Output the (X, Y) coordinate of the center of the cell containing the given text.  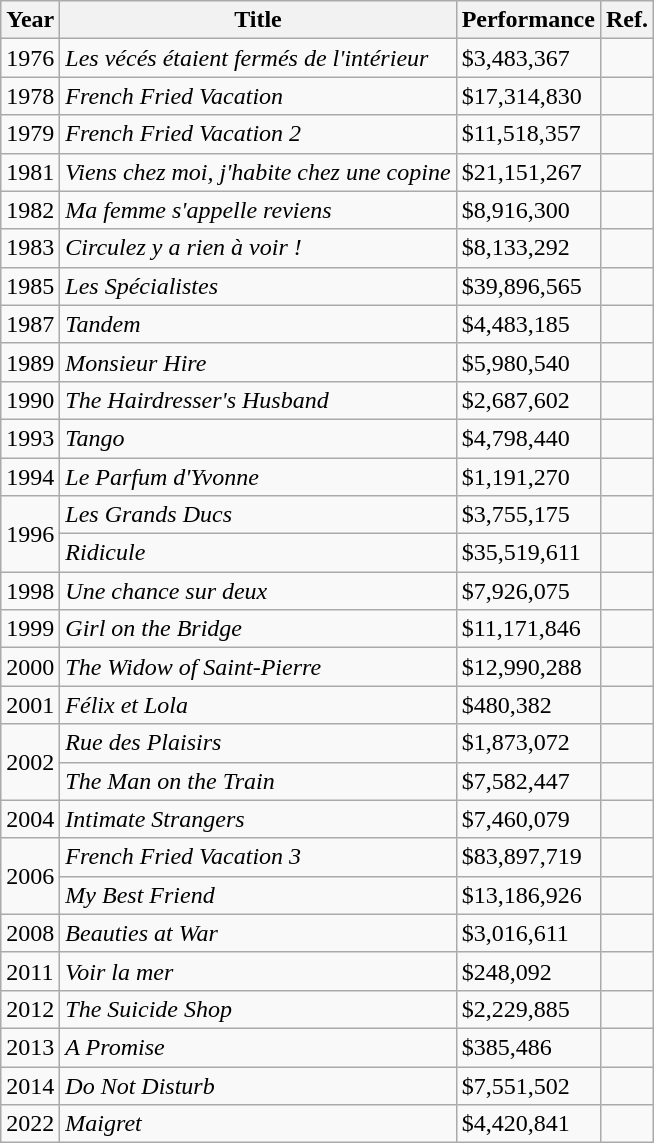
1989 (30, 362)
$2,687,602 (528, 400)
Les vécés étaient fermés de l'intérieur (258, 58)
$11,518,357 (528, 134)
The Widow of Saint-Pierre (258, 667)
Le Parfum d'Yvonne (258, 477)
Tandem (258, 324)
2013 (30, 1047)
1999 (30, 629)
1996 (30, 534)
2006 (30, 876)
A Promise (258, 1047)
Rue des Plaisirs (258, 743)
Tango (258, 438)
Ref. (626, 20)
Title (258, 20)
2014 (30, 1085)
2008 (30, 933)
Félix et Lola (258, 705)
The Hairdresser's Husband (258, 400)
$7,582,447 (528, 781)
$7,926,075 (528, 591)
1993 (30, 438)
Beauties at War (258, 933)
2004 (30, 819)
Voir la mer (258, 971)
Ma femme s'appelle reviens (258, 210)
$8,916,300 (528, 210)
2011 (30, 971)
$4,420,841 (528, 1124)
2001 (30, 705)
Intimate Strangers (258, 819)
$39,896,565 (528, 286)
1978 (30, 96)
Monsieur Hire (258, 362)
$13,186,926 (528, 895)
2012 (30, 1009)
$248,092 (528, 971)
Year (30, 20)
Girl on the Bridge (258, 629)
1981 (30, 172)
$12,990,288 (528, 667)
My Best Friend (258, 895)
Performance (528, 20)
Viens chez moi, j'habite chez une copine (258, 172)
2022 (30, 1124)
$4,483,185 (528, 324)
The Man on the Train (258, 781)
$17,314,830 (528, 96)
$7,460,079 (528, 819)
1998 (30, 591)
Do Not Disturb (258, 1085)
$35,519,611 (528, 553)
$83,897,719 (528, 857)
1987 (30, 324)
2000 (30, 667)
Les Grands Ducs (258, 515)
$3,016,611 (528, 933)
Une chance sur deux (258, 591)
Maigret (258, 1124)
French Fried Vacation 2 (258, 134)
$4,798,440 (528, 438)
$2,229,885 (528, 1009)
$3,755,175 (528, 515)
$5,980,540 (528, 362)
$8,133,292 (528, 248)
$11,171,846 (528, 629)
The Suicide Shop (258, 1009)
2002 (30, 762)
1994 (30, 477)
Les Spécialistes (258, 286)
$480,382 (528, 705)
French Fried Vacation 3 (258, 857)
$3,483,367 (528, 58)
$21,151,267 (528, 172)
$1,191,270 (528, 477)
1979 (30, 134)
1990 (30, 400)
1985 (30, 286)
$7,551,502 (528, 1085)
Circulez y a rien à voir ! (258, 248)
1982 (30, 210)
$1,873,072 (528, 743)
$385,486 (528, 1047)
French Fried Vacation (258, 96)
Ridicule (258, 553)
1983 (30, 248)
1976 (30, 58)
